Find where the given text appears and provide that cell's center as (x, y) coordinate. 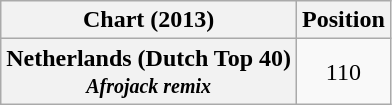
110 (344, 72)
Position (344, 20)
Netherlands (Dutch Top 40)Afrojack remix (149, 72)
Chart (2013) (149, 20)
